Identify which cell holds the provided text, then report its (X, Y) central coordinate. 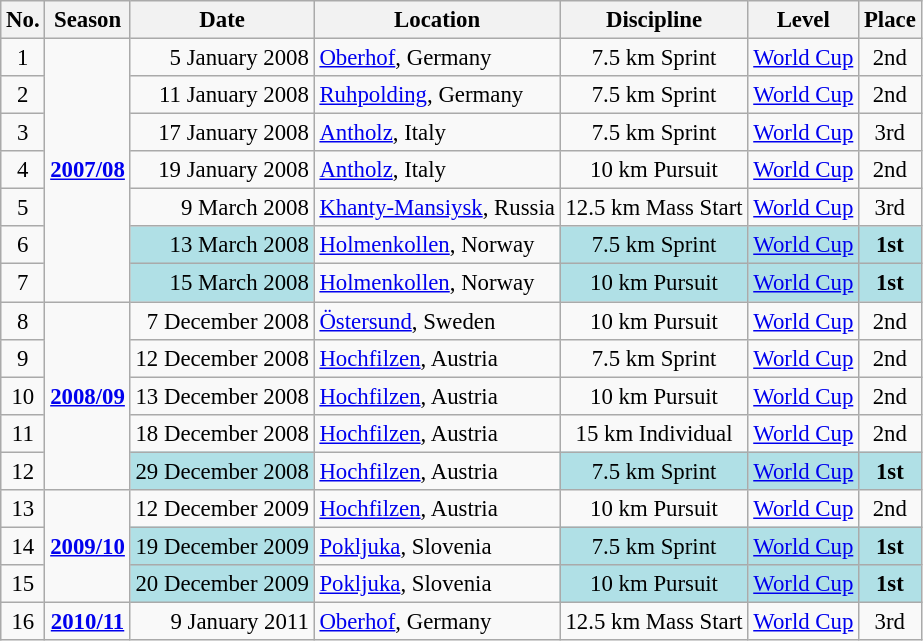
2007/08 (88, 170)
Östersund, Sweden (437, 321)
13 March 2008 (222, 245)
7 December 2008 (222, 321)
18 December 2008 (222, 433)
20 December 2009 (222, 584)
17 January 2008 (222, 133)
12 (23, 471)
5 (23, 208)
2 (23, 95)
15 (23, 584)
6 (23, 245)
15 March 2008 (222, 283)
Ruhpolding, Germany (437, 95)
19 January 2008 (222, 170)
Location (437, 20)
Place (890, 20)
8 (23, 321)
Level (804, 20)
3 (23, 133)
9 (23, 358)
Date (222, 20)
9 March 2008 (222, 208)
2008/09 (88, 396)
16 (23, 621)
19 December 2009 (222, 546)
Khanty-Mansiysk, Russia (437, 208)
13 (23, 509)
10 (23, 396)
No. (23, 20)
11 (23, 433)
14 (23, 546)
1 (23, 58)
12 December 2008 (222, 358)
29 December 2008 (222, 471)
11 January 2008 (222, 95)
5 January 2008 (222, 58)
13 December 2008 (222, 396)
7 (23, 283)
2010/11 (88, 621)
12 December 2009 (222, 509)
4 (23, 170)
Season (88, 20)
15 km Individual (654, 433)
Discipline (654, 20)
2009/10 (88, 546)
9 January 2011 (222, 621)
